Locate the cell with the specified text and output its (x, y) center coordinate. 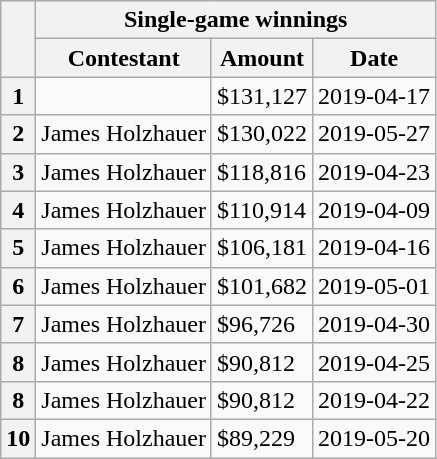
Date (374, 58)
Contestant (124, 58)
$110,914 (262, 210)
2 (18, 134)
6 (18, 286)
7 (18, 324)
10 (18, 438)
2019-05-20 (374, 438)
$101,682 (262, 286)
2019-04-30 (374, 324)
$118,816 (262, 172)
2019-04-23 (374, 172)
2019-05-01 (374, 286)
2019-04-17 (374, 96)
$131,127 (262, 96)
3 (18, 172)
2019-04-25 (374, 362)
2019-04-09 (374, 210)
2019-04-22 (374, 400)
4 (18, 210)
$130,022 (262, 134)
$106,181 (262, 248)
Single-game winnings (236, 20)
$96,726 (262, 324)
Amount (262, 58)
$89,229 (262, 438)
2019-04-16 (374, 248)
5 (18, 248)
2019-05-27 (374, 134)
1 (18, 96)
